Locate the cell with the specified text and output its [x, y] center coordinate. 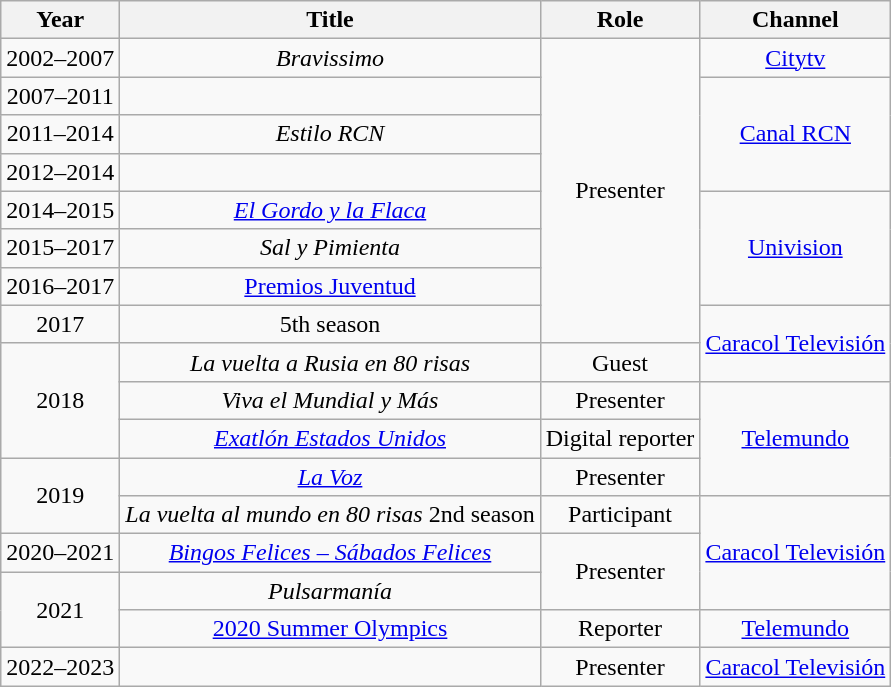
Role [620, 20]
2020 Summer Olympics [330, 629]
La Voz [330, 477]
2011–2014 [60, 134]
2022–2023 [60, 667]
Guest [620, 362]
Channel [796, 20]
2018 [60, 400]
Viva el Mundial y Más [330, 400]
La vuelta al mundo en 80 risas 2nd season [330, 515]
Estilo RCN [330, 134]
2002–2007 [60, 58]
Bravissimo [330, 58]
2017 [60, 324]
5th season [330, 324]
Participant [620, 515]
Canal RCN [796, 134]
Univision [796, 248]
2016–2017 [60, 286]
Pulsarmanía [330, 591]
La vuelta a Rusia en 80 risas [330, 362]
2015–2017 [60, 248]
Title [330, 20]
Sal y Pimienta [330, 248]
El Gordo y la Flaca [330, 210]
2021 [60, 610]
Digital reporter [620, 438]
Bingos Felices – Sábados Felices [330, 553]
2019 [60, 496]
2007–2011 [60, 96]
Premios Juventud [330, 286]
2020–2021 [60, 553]
Exatlón Estados Unidos [330, 438]
Reporter [620, 629]
2012–2014 [60, 172]
2014–2015 [60, 210]
Year [60, 20]
Citytv [796, 58]
